Determine the (x, y) coordinate at the center of the cell enclosing the given text.  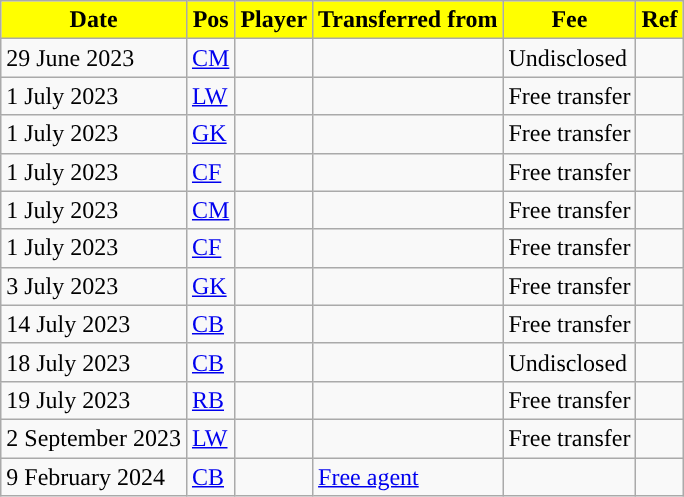
29 June 2023 (94, 58)
Free agent (408, 477)
Fee (570, 20)
Transferred from (408, 20)
Pos (210, 20)
18 July 2023 (94, 362)
RB (210, 400)
Player (274, 20)
Date (94, 20)
Ref (660, 20)
14 July 2023 (94, 324)
9 February 2024 (94, 477)
19 July 2023 (94, 400)
2 September 2023 (94, 438)
3 July 2023 (94, 286)
